Return [x, y] of the center of cell containing provided text 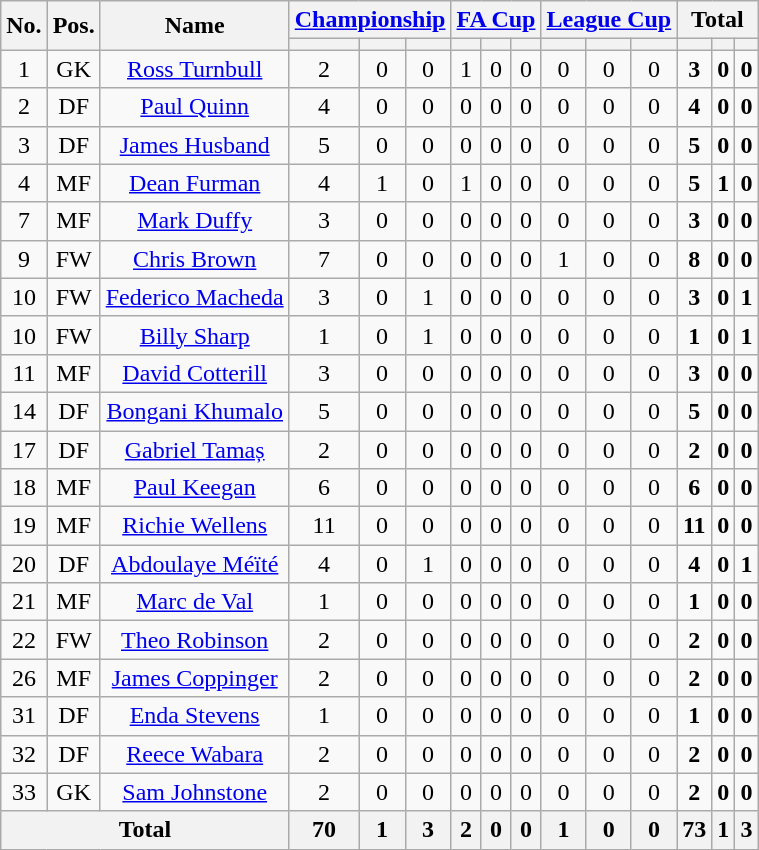
Billy Sharp [194, 335]
8 [694, 259]
14 [24, 411]
No. [24, 26]
Name [194, 26]
Mark Duffy [194, 221]
David Cotterill [194, 373]
26 [24, 678]
James Coppinger [194, 678]
33 [24, 792]
19 [24, 526]
73 [694, 830]
Reece Wabara [194, 754]
70 [324, 830]
Federico Macheda [194, 297]
9 [24, 259]
Ross Turnbull [194, 69]
17 [24, 449]
21 [24, 602]
Richie Wellens [194, 526]
Pos. [74, 26]
Dean Furman [194, 183]
18 [24, 488]
Bongani Khumalo [194, 411]
Theo Robinson [194, 640]
20 [24, 564]
Paul Quinn [194, 107]
Gabriel Tamaș [194, 449]
Chris Brown [194, 259]
Marc de Val [194, 602]
Sam Johnstone [194, 792]
Paul Keegan [194, 488]
Enda Stevens [194, 716]
Abdoulaye Méïté [194, 564]
Championship [370, 20]
31 [24, 716]
22 [24, 640]
League Cup [609, 20]
FA Cup [496, 20]
32 [24, 754]
James Husband [194, 145]
